Extract the [X, Y] coordinate from the center of the cell holding the provided text.  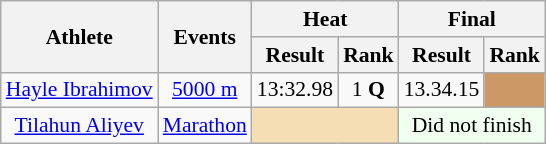
Athlete [80, 36]
1 Q [368, 90]
Hayle Ibrahimov [80, 90]
Events [205, 36]
5000 m [205, 90]
Tilahun Aliyev [80, 126]
Marathon [205, 126]
13:32.98 [295, 90]
Final [472, 19]
13.34.15 [442, 90]
Heat [326, 19]
Did not finish [472, 126]
